Detect which cell encompasses the target text, then output its (X, Y) center coordinate. 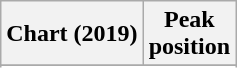
Chart (2019) (72, 34)
Peakposition (189, 34)
